Search for the cell housing the specified text and yield its [X, Y] center coordinate. 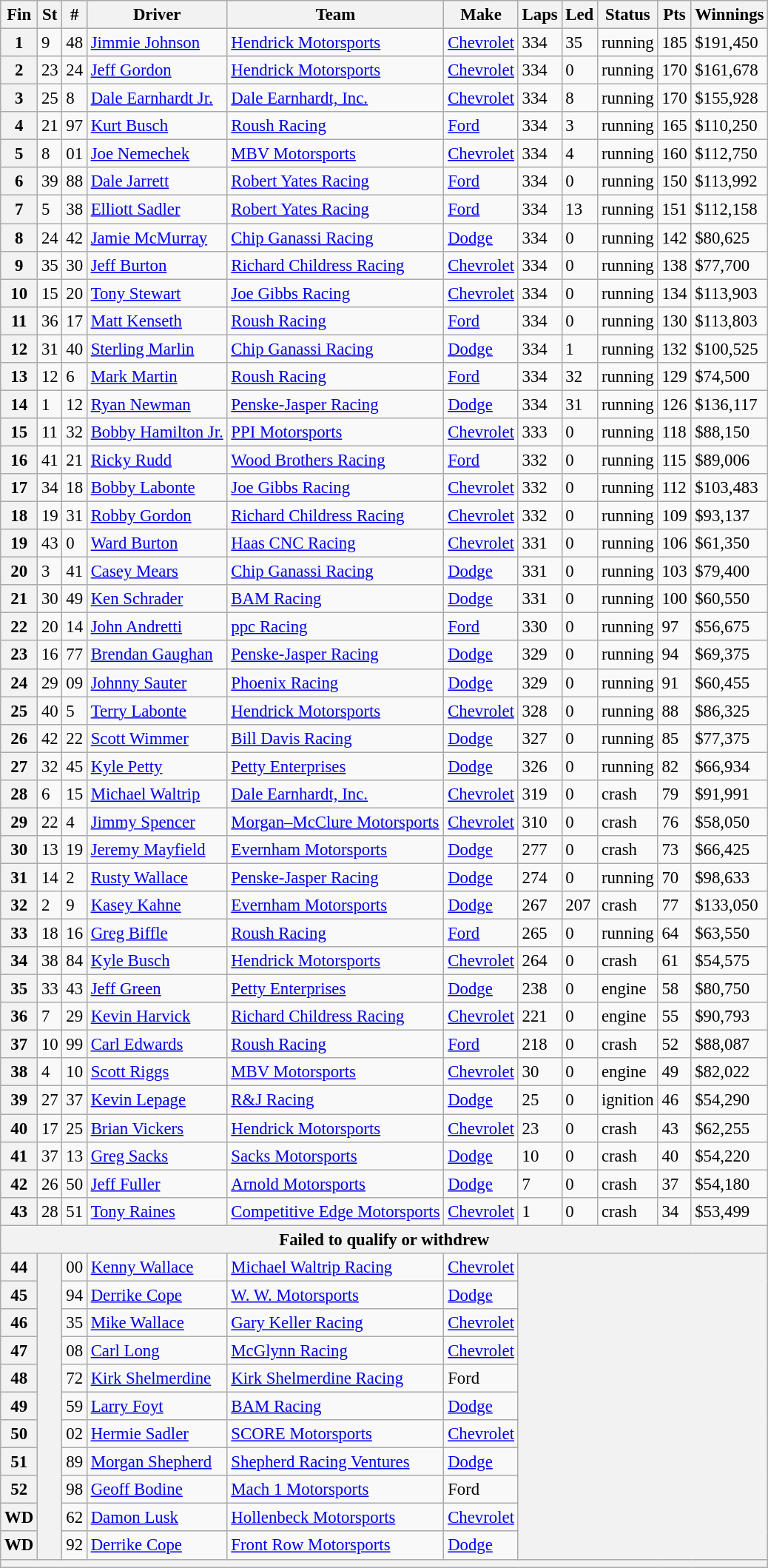
326 [540, 766]
100 [675, 599]
Morgan–McClure Motorsports [336, 822]
Kenny Wallace [157, 1267]
Laps [540, 15]
61 [675, 961]
John Andretti [157, 627]
$98,633 [730, 877]
79 [675, 794]
Casey Mears [157, 572]
Mark Martin [157, 377]
Kasey Kahne [157, 905]
82 [675, 766]
Matt Kenseth [157, 321]
Ricky Rudd [157, 460]
$112,158 [730, 210]
$113,903 [730, 293]
$77,700 [730, 265]
Sacks Motorsports [336, 1156]
$54,575 [730, 961]
310 [540, 822]
$90,793 [730, 1016]
Terry Labonte [157, 711]
Driver [157, 15]
00 [74, 1267]
274 [540, 877]
134 [675, 293]
Jamie McMurray [157, 238]
$62,255 [730, 1128]
$61,350 [730, 543]
Ward Burton [157, 543]
Dale Earnhardt Jr. [157, 98]
Fin [19, 15]
Mike Wallace [157, 1323]
112 [675, 488]
$113,992 [730, 181]
ignition [627, 1100]
08 [74, 1350]
$103,483 [730, 488]
Jeff Fuller [157, 1184]
$161,678 [730, 70]
$88,150 [730, 432]
$113,803 [730, 321]
Damon Lusk [157, 1518]
Kurt Busch [157, 126]
106 [675, 543]
$54,290 [730, 1100]
59 [74, 1407]
$86,325 [730, 711]
Kyle Busch [157, 961]
Kyle Petty [157, 766]
$191,450 [730, 43]
Bobby Hamilton Jr. [157, 432]
89 [74, 1462]
Kevin Lepage [157, 1100]
$66,425 [730, 850]
$91,991 [730, 794]
328 [540, 711]
Michael Waltrip Racing [336, 1267]
Failed to qualify or withdrew [385, 1239]
Carl Edwards [157, 1045]
98 [74, 1490]
Larry Foyt [157, 1407]
$53,499 [730, 1211]
W. W. Motorsports [336, 1295]
Gary Keller Racing [336, 1323]
Johnny Sauter [157, 683]
Tony Raines [157, 1211]
$100,525 [730, 349]
$110,250 [730, 126]
85 [675, 738]
150 [675, 181]
55 [675, 1016]
265 [540, 934]
207 [580, 905]
Jimmie Johnson [157, 43]
160 [675, 154]
Pts [675, 15]
267 [540, 905]
Front Row Motorsports [336, 1546]
$60,550 [730, 599]
$60,455 [730, 683]
Jeff Green [157, 989]
Mach 1 Motorsports [336, 1490]
Kevin Harvick [157, 1016]
$74,500 [730, 377]
109 [675, 516]
Shepherd Racing Ventures [336, 1462]
$88,087 [730, 1045]
$79,400 [730, 572]
130 [675, 321]
Jeff Gordon [157, 70]
Hermie Sadler [157, 1434]
01 [74, 154]
47 [19, 1350]
238 [540, 989]
09 [74, 683]
Scott Riggs [157, 1073]
Robby Gordon [157, 516]
62 [74, 1518]
126 [675, 404]
Morgan Shepherd [157, 1462]
$80,750 [730, 989]
84 [74, 961]
221 [540, 1016]
Ryan Newman [157, 404]
118 [675, 432]
165 [675, 126]
Sterling Marlin [157, 349]
Greg Sacks [157, 1156]
333 [540, 432]
Brian Vickers [157, 1128]
# [74, 15]
Dale Jarrett [157, 181]
72 [74, 1378]
Jimmy Spencer [157, 822]
Kirk Shelmerdine Racing [336, 1378]
132 [675, 349]
$133,050 [730, 905]
64 [675, 934]
115 [675, 460]
McGlynn Racing [336, 1350]
$93,137 [730, 516]
$69,375 [730, 655]
Tony Stewart [157, 293]
Status [627, 15]
Scott Wimmer [157, 738]
Carl Long [157, 1350]
Bill Davis Racing [336, 738]
SCORE Motorsports [336, 1434]
327 [540, 738]
103 [675, 572]
St [50, 15]
$54,220 [730, 1156]
129 [675, 377]
Hollenbeck Motorsports [336, 1518]
Joe Nemechek [157, 154]
Greg Biffle [157, 934]
70 [675, 877]
Wood Brothers Racing [336, 460]
92 [74, 1546]
99 [74, 1045]
Ken Schrader [157, 599]
$112,750 [730, 154]
151 [675, 210]
185 [675, 43]
Team [336, 15]
$82,022 [730, 1073]
$63,550 [730, 934]
142 [675, 238]
73 [675, 850]
Arnold Motorsports [336, 1184]
44 [19, 1267]
$89,006 [730, 460]
$136,117 [730, 404]
$80,625 [730, 238]
138 [675, 265]
218 [540, 1045]
$58,050 [730, 822]
Phoenix Racing [336, 683]
$54,180 [730, 1184]
330 [540, 627]
Haas CNC Racing [336, 543]
02 [74, 1434]
Kirk Shelmerdine [157, 1378]
Bobby Labonte [157, 488]
ppc Racing [336, 627]
$56,675 [730, 627]
R&J Racing [336, 1100]
76 [675, 822]
Michael Waltrip [157, 794]
Elliott Sadler [157, 210]
264 [540, 961]
58 [675, 989]
91 [675, 683]
Winnings [730, 15]
Geoff Bodine [157, 1490]
319 [540, 794]
Make [481, 15]
Led [580, 15]
Brendan Gaughan [157, 655]
$66,934 [730, 766]
PPI Motorsports [336, 432]
277 [540, 850]
Jeremy Mayfield [157, 850]
Rusty Wallace [157, 877]
Competitive Edge Motorsports [336, 1211]
$155,928 [730, 98]
$77,375 [730, 738]
Jeff Burton [157, 265]
